Find where the given text appears and provide that cell's center as (X, Y) coordinate. 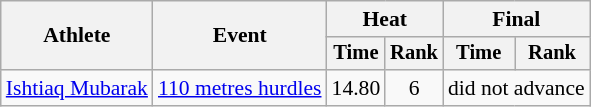
Athlete (77, 36)
14.80 (356, 88)
Event (240, 36)
Heat (385, 19)
Ishtiaq Mubarak (77, 88)
6 (414, 88)
did not advance (516, 88)
Final (516, 19)
110 metres hurdles (240, 88)
